Provide the [X, Y] coordinate of the cell's center where the given text is located.  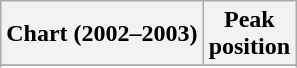
Chart (2002–2003) [102, 34]
Peakposition [249, 34]
